Return the [X, Y] coordinate for the center point of the cell that contains the specified text.  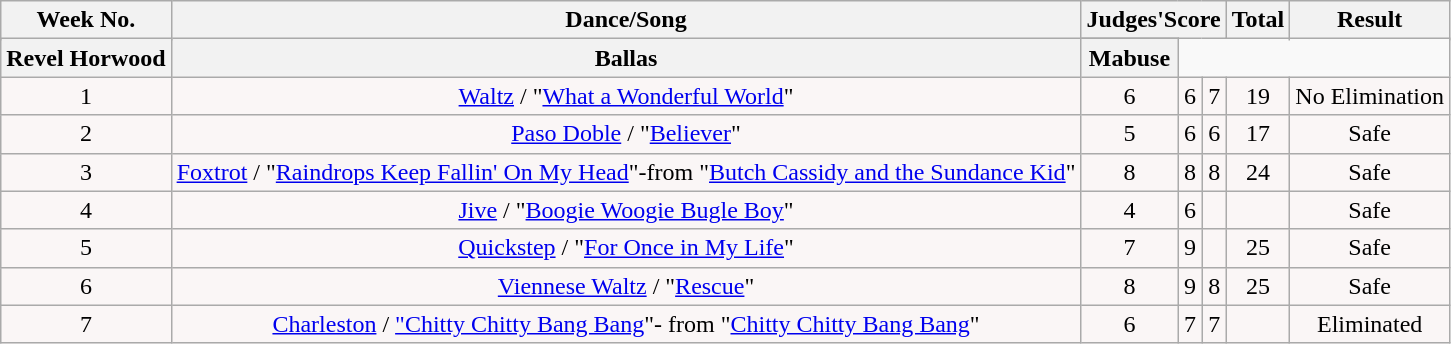
Mabuse [1130, 58]
3 [86, 172]
2 [86, 134]
1 [86, 96]
Quickstep / "For Once in My Life" [626, 248]
Result [1370, 20]
Week No. [86, 20]
Paso Doble / "Believer" [626, 134]
Eliminated [1370, 324]
Viennese Waltz / "Rescue" [626, 286]
Jive / "Boogie Woogie Bugle Boy" [626, 210]
Ballas [626, 58]
Foxtrot / "Raindrops Keep Fallin' On My Head"-from "Butch Cassidy and the Sundance Kid" [626, 172]
Dance/Song [626, 20]
19 [1258, 96]
17 [1258, 134]
Total [1258, 20]
Charleston / "Chitty Chitty Bang Bang"- from "Chitty Chitty Bang Bang" [626, 324]
Waltz / "What a Wonderful World" [626, 96]
Revel Horwood [86, 58]
24 [1258, 172]
No Elimination [1370, 96]
Judges'Score [1154, 20]
